Return the [X, Y] coordinate for the center point of the cell that contains the specified text.  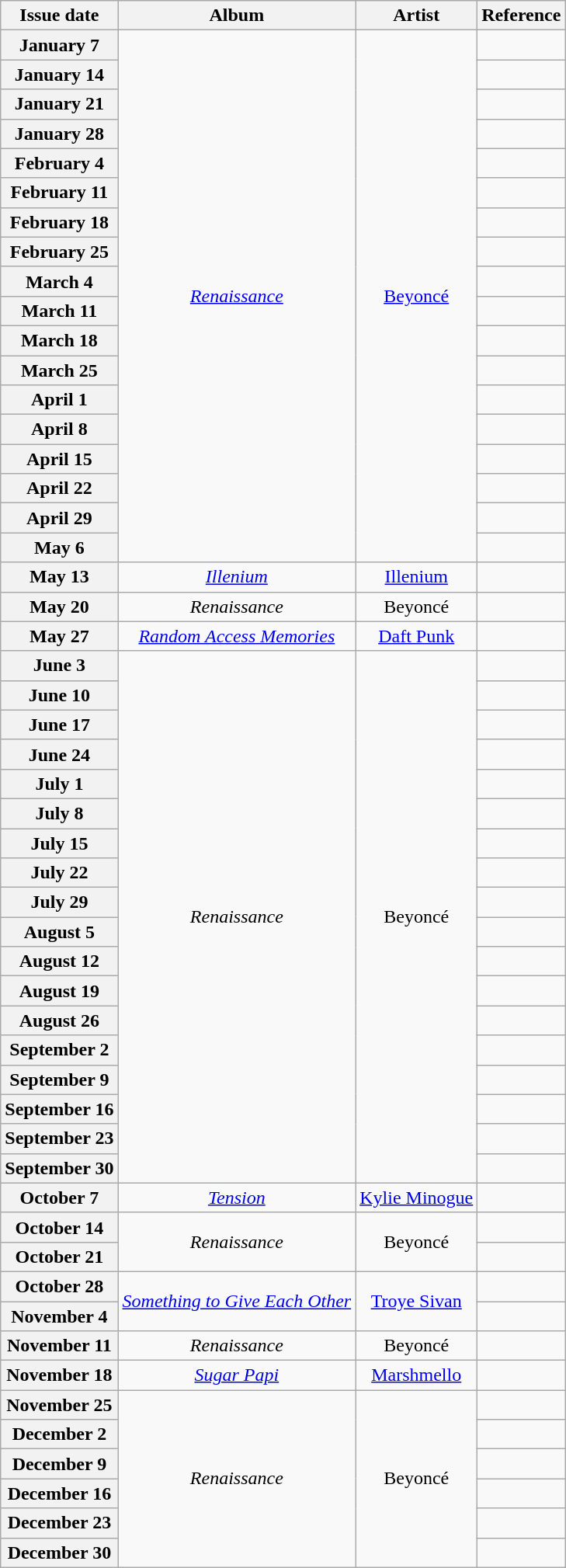
April 29 [59, 518]
December 2 [59, 1434]
February 11 [59, 193]
December 23 [59, 1523]
March 4 [59, 281]
November 18 [59, 1375]
February 25 [59, 252]
August 5 [59, 932]
Issue date [59, 16]
October 21 [59, 1257]
June 3 [59, 666]
February 18 [59, 222]
January 7 [59, 45]
July 8 [59, 813]
Tension [237, 1198]
Sugar Papi [237, 1375]
May 27 [59, 636]
April 22 [59, 488]
June 17 [59, 725]
September 30 [59, 1168]
Daft Punk [416, 636]
March 18 [59, 340]
September 16 [59, 1109]
January 28 [59, 134]
March 25 [59, 370]
Album [237, 16]
July 22 [59, 873]
December 30 [59, 1552]
May 6 [59, 548]
Reference [522, 16]
Kylie Minogue [416, 1198]
December 9 [59, 1464]
September 23 [59, 1139]
September 9 [59, 1080]
January 21 [59, 104]
July 15 [59, 843]
December 16 [59, 1493]
April 8 [59, 429]
June 10 [59, 695]
November 4 [59, 1316]
August 12 [59, 961]
July 29 [59, 902]
Artist [416, 16]
October 28 [59, 1286]
Something to Give Each Other [237, 1301]
April 15 [59, 459]
Random Access Memories [237, 636]
August 26 [59, 1020]
July 1 [59, 784]
May 13 [59, 577]
February 4 [59, 163]
Troye Sivan [416, 1301]
January 14 [59, 75]
April 1 [59, 400]
May 20 [59, 607]
November 25 [59, 1405]
August 19 [59, 991]
June 24 [59, 754]
October 14 [59, 1227]
Marshmello [416, 1375]
March 11 [59, 311]
November 11 [59, 1346]
October 7 [59, 1198]
September 2 [59, 1050]
